Identify which cell holds the provided text, then report its (X, Y) central coordinate. 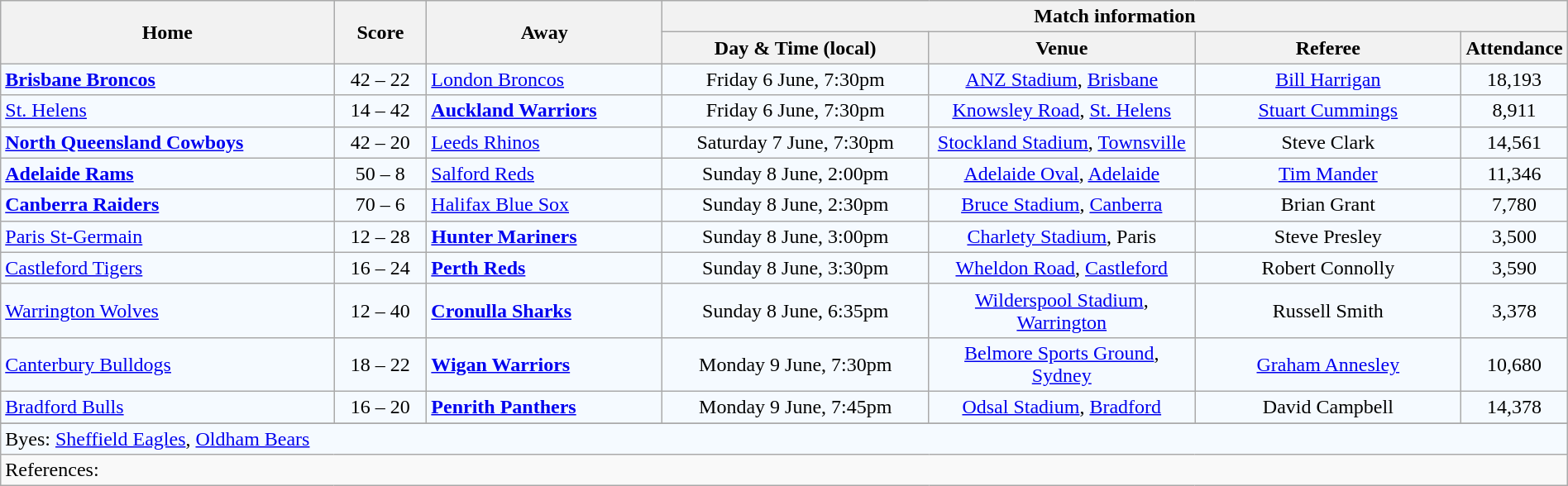
Score (380, 32)
Steve Presley (1328, 236)
Monday 9 June, 7:45pm (796, 407)
Sunday 8 June, 6:35pm (796, 311)
11,346 (1514, 174)
16 – 20 (380, 407)
Canberra Raiders (167, 205)
3,378 (1514, 311)
Graham Annesley (1328, 364)
Penrith Panthers (544, 407)
Cronulla Sharks (544, 311)
Saturday 7 June, 7:30pm (796, 142)
Salford Reds (544, 174)
Bruce Stadium, Canberra (1062, 205)
David Campbell (1328, 407)
Hunter Mariners (544, 236)
Charlety Stadium, Paris (1062, 236)
70 – 6 (380, 205)
14,561 (1514, 142)
Stockland Stadium, Townsville (1062, 142)
Bradford Bulls (167, 407)
Steve Clark (1328, 142)
Away (544, 32)
Warrington Wolves (167, 311)
18,193 (1514, 79)
Bill Harrigan (1328, 79)
Tim Mander (1328, 174)
Match information (1115, 17)
Attendance (1514, 48)
14 – 42 (380, 111)
North Queensland Cowboys (167, 142)
Home (167, 32)
Perth Reds (544, 268)
ANZ Stadium, Brisbane (1062, 79)
Wilderspool Stadium, Warrington (1062, 311)
3,590 (1514, 268)
10,680 (1514, 364)
Paris St-Germain (167, 236)
50 – 8 (380, 174)
Venue (1062, 48)
Robert Connolly (1328, 268)
Monday 9 June, 7:30pm (796, 364)
Brisbane Broncos (167, 79)
Sunday 8 June, 3:30pm (796, 268)
London Broncos (544, 79)
Canterbury Bulldogs (167, 364)
Sunday 8 June, 2:00pm (796, 174)
Halifax Blue Sox (544, 205)
14,378 (1514, 407)
42 – 22 (380, 79)
Castleford Tigers (167, 268)
Byes: Sheffield Eagles, Oldham Bears (784, 439)
Referee (1328, 48)
7,780 (1514, 205)
18 – 22 (380, 364)
16 – 24 (380, 268)
Adelaide Rams (167, 174)
Sunday 8 June, 2:30pm (796, 205)
Belmore Sports Ground, Sydney (1062, 364)
Knowsley Road, St. Helens (1062, 111)
St. Helens (167, 111)
3,500 (1514, 236)
Adelaide Oval, Adelaide (1062, 174)
Wigan Warriors (544, 364)
Leeds Rhinos (544, 142)
8,911 (1514, 111)
Brian Grant (1328, 205)
Wheldon Road, Castleford (1062, 268)
Day & Time (local) (796, 48)
Russell Smith (1328, 311)
Auckland Warriors (544, 111)
Stuart Cummings (1328, 111)
Odsal Stadium, Bradford (1062, 407)
12 – 40 (380, 311)
42 – 20 (380, 142)
References: (784, 470)
Sunday 8 June, 3:00pm (796, 236)
12 – 28 (380, 236)
